From the cell containing the given text, extract its center point as [X, Y] coordinate. 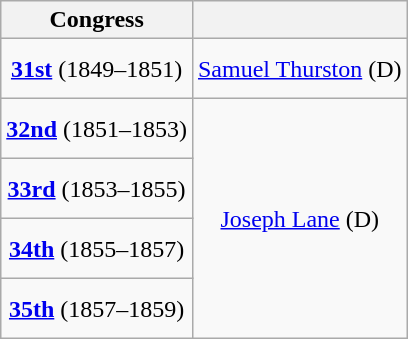
Samuel Thurston (D) [300, 69]
33rd (1853–1855) [97, 189]
Congress [97, 20]
32nd (1851–1853) [97, 129]
35th (1857–1859) [97, 309]
31st (1849–1851) [97, 69]
Joseph Lane (D) [300, 219]
34th (1855–1857) [97, 249]
